Identify which cell holds the provided text, then report its [X, Y] central coordinate. 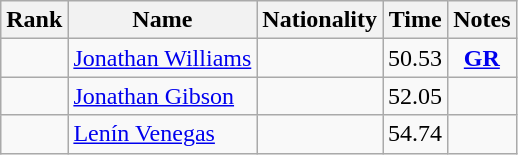
Jonathan Gibson [162, 96]
50.53 [416, 58]
Time [416, 20]
52.05 [416, 96]
GR [482, 58]
Nationality [320, 20]
54.74 [416, 134]
Jonathan Williams [162, 58]
Name [162, 20]
Notes [482, 20]
Lenín Venegas [162, 134]
Rank [34, 20]
